Identify which cell holds the provided text, then report its [x, y] central coordinate. 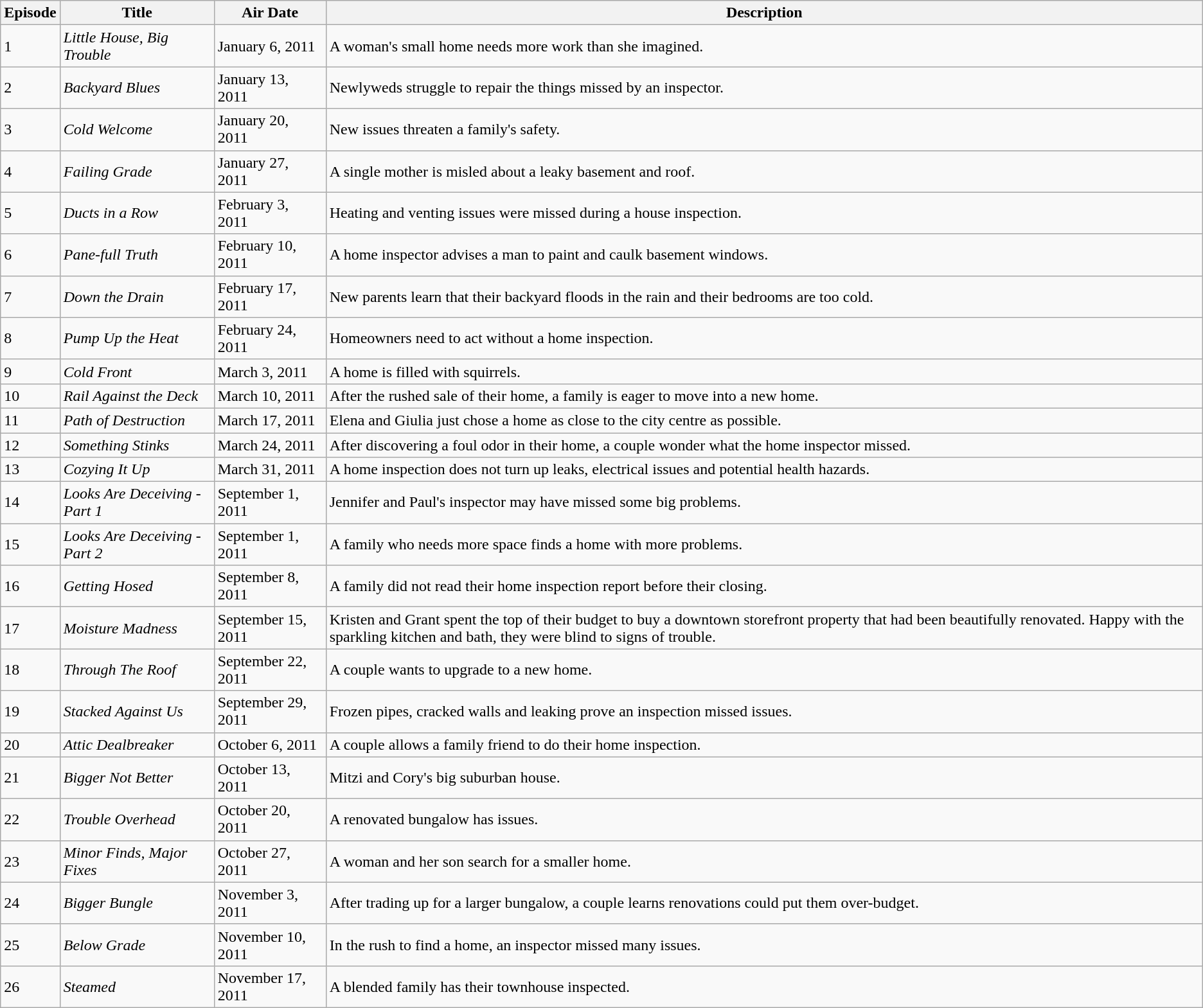
Below Grade [137, 944]
Bigger Not Better [137, 777]
A woman's small home needs more work than she imagined. [764, 46]
January 13, 2011 [270, 87]
A home inspector advises a man to paint and caulk basement windows. [764, 254]
4 [30, 171]
Mitzi and Cory's big suburban house. [764, 777]
Air Date [270, 13]
September 15, 2011 [270, 628]
Stacked Against Us [137, 712]
Moisture Madness [137, 628]
Cold Welcome [137, 130]
16 [30, 586]
March 3, 2011 [270, 371]
Minor Finds, Major Fixes [137, 861]
October 6, 2011 [270, 745]
October 20, 2011 [270, 820]
Through The Roof [137, 669]
March 31, 2011 [270, 470]
9 [30, 371]
Rail Against the Deck [137, 396]
7 [30, 297]
A blended family has their townhouse inspected. [764, 987]
Looks Are Deceiving - Part 1 [137, 502]
A couple allows a family friend to do their home inspection. [764, 745]
October 27, 2011 [270, 861]
Frozen pipes, cracked walls and leaking prove an inspection missed issues. [764, 712]
After trading up for a larger bungalow, a couple learns renovations could put them over-budget. [764, 903]
Title [137, 13]
1 [30, 46]
3 [30, 130]
Little House, Big Trouble [137, 46]
14 [30, 502]
A renovated bungalow has issues. [764, 820]
January 20, 2011 [270, 130]
2 [30, 87]
18 [30, 669]
Heating and venting issues were missed during a house inspection. [764, 213]
12 [30, 445]
Something Stinks [137, 445]
After discovering a foul odor in their home, a couple wonder what the home inspector missed. [764, 445]
March 24, 2011 [270, 445]
After the rushed sale of their home, a family is eager to move into a new home. [764, 396]
A couple wants to upgrade to a new home. [764, 669]
September 29, 2011 [270, 712]
Ducts in a Row [137, 213]
23 [30, 861]
A family did not read their home inspection report before their closing. [764, 586]
February 10, 2011 [270, 254]
6 [30, 254]
8 [30, 338]
November 17, 2011 [270, 987]
25 [30, 944]
Getting Hosed [137, 586]
February 3, 2011 [270, 213]
13 [30, 470]
A home inspection does not turn up leaks, electrical issues and potential health hazards. [764, 470]
January 27, 2011 [270, 171]
New issues threaten a family's safety. [764, 130]
Homeowners need to act without a home inspection. [764, 338]
11 [30, 420]
Jennifer and Paul's inspector may have missed some big problems. [764, 502]
November 3, 2011 [270, 903]
Attic Dealbreaker [137, 745]
Newlyweds struggle to repair the things missed by an inspector. [764, 87]
March 17, 2011 [270, 420]
10 [30, 396]
Pump Up the Heat [137, 338]
Failing Grade [137, 171]
22 [30, 820]
Elena and Giulia just chose a home as close to the city centre as possible. [764, 420]
February 17, 2011 [270, 297]
Backyard Blues [137, 87]
January 6, 2011 [270, 46]
26 [30, 987]
November 10, 2011 [270, 944]
September 22, 2011 [270, 669]
October 13, 2011 [270, 777]
15 [30, 545]
New parents learn that their backyard floods in the rain and their bedrooms are too cold. [764, 297]
Path of Destruction [137, 420]
19 [30, 712]
21 [30, 777]
A home is filled with squirrels. [764, 371]
A single mother is misled about a leaky basement and roof. [764, 171]
5 [30, 213]
17 [30, 628]
Cold Front [137, 371]
20 [30, 745]
24 [30, 903]
Cozying It Up [137, 470]
Bigger Bungle [137, 903]
Description [764, 13]
September 8, 2011 [270, 586]
Pane-full Truth [137, 254]
A woman and her son search for a smaller home. [764, 861]
A family who needs more space finds a home with more problems. [764, 545]
Steamed [137, 987]
Down the Drain [137, 297]
March 10, 2011 [270, 396]
February 24, 2011 [270, 338]
Episode [30, 13]
In the rush to find a home, an inspector missed many issues. [764, 944]
Looks Are Deceiving - Part 2 [137, 545]
Trouble Overhead [137, 820]
